Scan for the cell matching the given text and deliver its [x, y] coordinate at center. 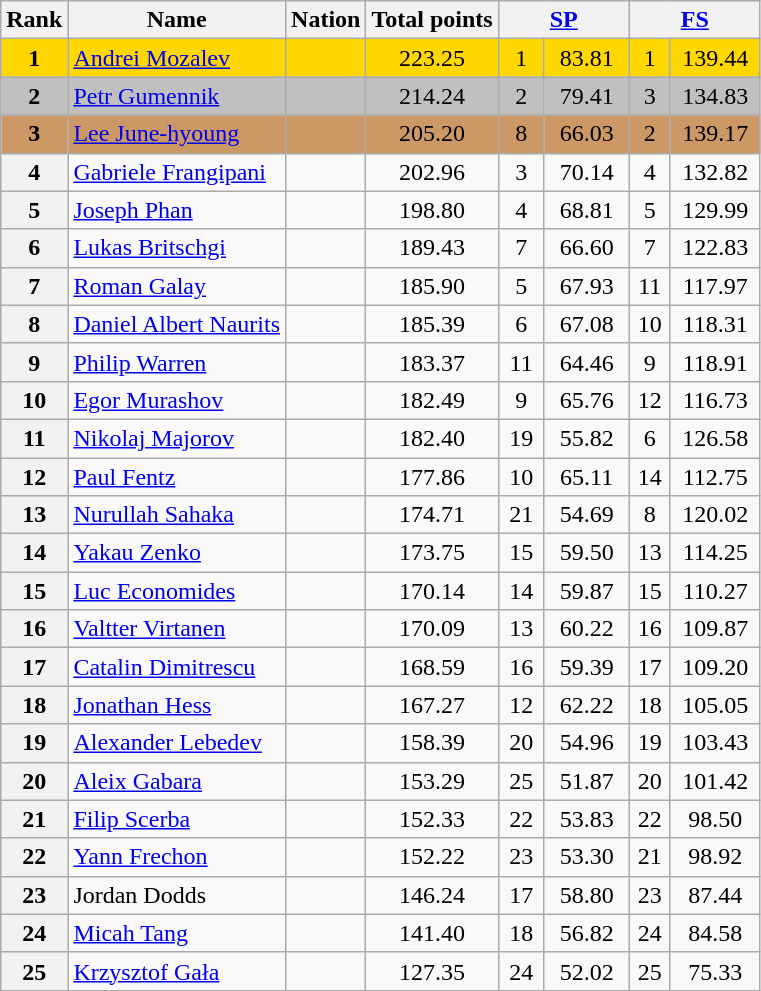
62.22 [586, 705]
53.30 [586, 857]
Valtter Virtanen [177, 629]
Lee June-hyoung [177, 134]
153.29 [432, 781]
126.58 [715, 438]
139.44 [715, 58]
FS [694, 20]
54.69 [586, 515]
173.75 [432, 553]
59.39 [586, 667]
105.05 [715, 705]
65.11 [586, 477]
Nurullah Sahaka [177, 515]
170.14 [432, 591]
141.40 [432, 933]
66.60 [586, 248]
84.58 [715, 933]
139.17 [715, 134]
120.02 [715, 515]
Krzysztof Gała [177, 971]
53.83 [586, 819]
129.99 [715, 210]
182.49 [432, 400]
Catalin Dimitrescu [177, 667]
Yakau Zenko [177, 553]
183.37 [432, 362]
Andrei Mozalev [177, 58]
189.43 [432, 248]
116.73 [715, 400]
152.22 [432, 857]
Lukas Britschgi [177, 248]
109.20 [715, 667]
67.93 [586, 286]
132.82 [715, 172]
182.40 [432, 438]
54.96 [586, 743]
75.33 [715, 971]
Philip Warren [177, 362]
Micah Tang [177, 933]
170.09 [432, 629]
177.86 [432, 477]
56.82 [586, 933]
101.42 [715, 781]
64.46 [586, 362]
168.59 [432, 667]
67.08 [586, 324]
51.87 [586, 781]
59.87 [586, 591]
118.91 [715, 362]
Jordan Dodds [177, 895]
Total points [432, 20]
202.96 [432, 172]
Paul Fentz [177, 477]
103.43 [715, 743]
Joseph Phan [177, 210]
66.03 [586, 134]
Roman Galay [177, 286]
Rank [34, 20]
SP [564, 20]
98.92 [715, 857]
158.39 [432, 743]
83.81 [586, 58]
Egor Murashov [177, 400]
52.02 [586, 971]
79.41 [586, 96]
214.24 [432, 96]
68.81 [586, 210]
185.90 [432, 286]
109.87 [715, 629]
87.44 [715, 895]
122.83 [715, 248]
114.25 [715, 553]
Jonathan Hess [177, 705]
205.20 [432, 134]
Gabriele Frangipani [177, 172]
60.22 [586, 629]
112.75 [715, 477]
98.50 [715, 819]
223.25 [432, 58]
Aleix Gabara [177, 781]
58.80 [586, 895]
55.82 [586, 438]
Luc Economides [177, 591]
Yann Frechon [177, 857]
Nation [326, 20]
110.27 [715, 591]
59.50 [586, 553]
127.35 [432, 971]
Filip Scerba [177, 819]
167.27 [432, 705]
65.76 [586, 400]
Name [177, 20]
70.14 [586, 172]
Nikolaj Majorov [177, 438]
146.24 [432, 895]
118.31 [715, 324]
174.71 [432, 515]
Daniel Albert Naurits [177, 324]
Alexander Lebedev [177, 743]
Petr Gumennik [177, 96]
117.97 [715, 286]
185.39 [432, 324]
152.33 [432, 819]
198.80 [432, 210]
134.83 [715, 96]
